From the cell containing the given text, extract its center point as [X, Y] coordinate. 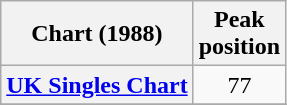
UK Singles Chart [97, 85]
77 [239, 85]
Peakposition [239, 34]
Chart (1988) [97, 34]
